Return the [x, y] coordinate for the center point of the cell that contains the specified text.  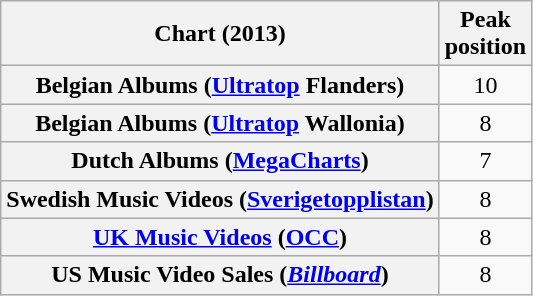
Belgian Albums (Ultratop Wallonia) [220, 123]
US Music Video Sales (Billboard) [220, 275]
Swedish Music Videos (Sverigetopplistan) [220, 199]
7 [485, 161]
10 [485, 85]
Dutch Albums (MegaCharts) [220, 161]
Peakposition [485, 34]
Chart (2013) [220, 34]
Belgian Albums (Ultratop Flanders) [220, 85]
UK Music Videos (OCC) [220, 237]
